Detect which cell encompasses the target text, then output its (x, y) center coordinate. 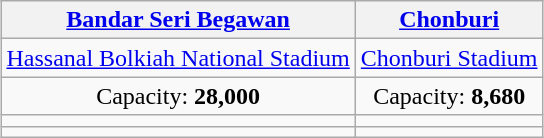
Chonburi Stadium (449, 58)
Hassanal Bolkiah National Stadium (178, 58)
Chonburi (449, 20)
Capacity: 8,680 (449, 96)
Bandar Seri Begawan (178, 20)
Capacity: 28,000 (178, 96)
